Identify which cell holds the provided text, then report its (x, y) central coordinate. 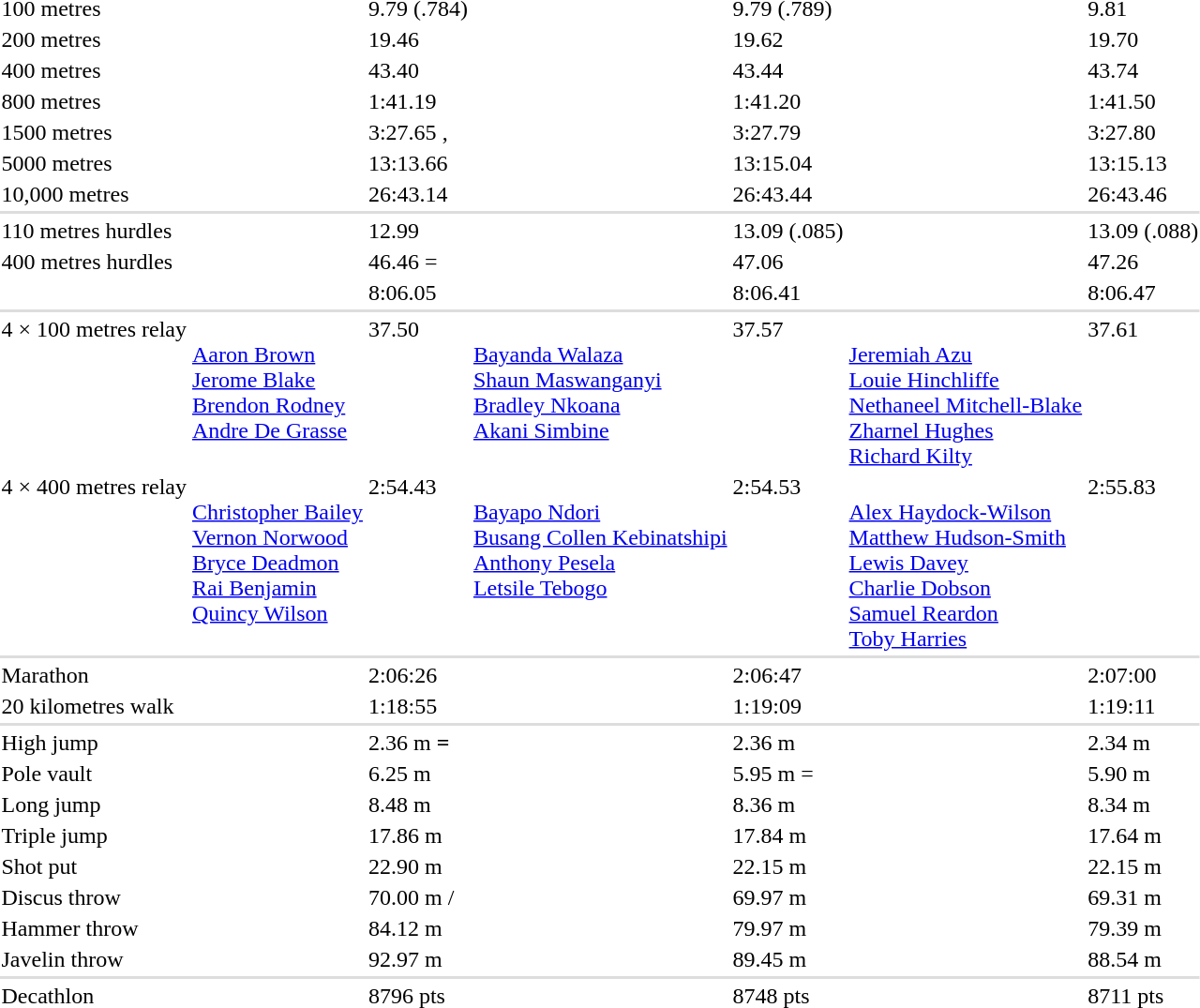
6.25 m (418, 774)
Javelin throw (94, 959)
10,000 metres (94, 194)
Bayapo NdoriBusang Collen KebinatshipiAnthony PeselaLetsile Tebogo (600, 563)
1:18:55 (418, 706)
88.54 m (1144, 959)
400 metres (94, 70)
20 kilometres walk (94, 706)
8.48 m (418, 805)
Long jump (94, 805)
47.26 (1144, 262)
High jump (94, 743)
2.34 m (1144, 743)
5.90 m (1144, 774)
Discus throw (94, 897)
37.57 (787, 392)
Jeremiah AzuLouie HinchliffeNethaneel Mitchell-BlakeZharnel HughesRichard Kilty (966, 392)
2:06:47 (787, 675)
69.31 m (1144, 897)
Bayanda WalazaShaun MaswanganyiBradley NkoanaAkani Simbine (600, 392)
200 metres (94, 39)
13:15.13 (1144, 163)
Hammer throw (94, 928)
2:54.43 (418, 563)
46.46 = (418, 262)
13.09 (.085) (787, 231)
1:19:09 (787, 706)
26:43.44 (787, 194)
79.39 m (1144, 928)
110 metres hurdles (94, 231)
1:41.50 (1144, 101)
5000 metres (94, 163)
17.86 m (418, 835)
8.36 m (787, 805)
800 metres (94, 101)
4 × 100 metres relay (94, 392)
1:41.20 (787, 101)
1500 metres (94, 132)
43.74 (1144, 70)
13:13.66 (418, 163)
2.36 m (787, 743)
400 metres hurdles (94, 262)
8:06.05 (418, 293)
Christopher BaileyVernon NorwoodBryce DeadmonRai Benjamin Quincy Wilson (277, 563)
13:15.04 (787, 163)
1:41.19 (418, 101)
2:54.53 (787, 563)
92.97 m (418, 959)
3:27.65 , (418, 132)
12.99 (418, 231)
13.09 (.088) (1144, 231)
1:19:11 (1144, 706)
37.61 (1144, 392)
17.84 m (787, 835)
19.62 (787, 39)
19.70 (1144, 39)
37.50 (418, 392)
70.00 m / (418, 897)
2:06:26 (418, 675)
79.97 m (787, 928)
2:07:00 (1144, 675)
2:55.83 (1144, 563)
3:27.79 (787, 132)
8:06.47 (1144, 293)
Pole vault (94, 774)
Triple jump (94, 835)
Marathon (94, 675)
84.12 m (418, 928)
8:06.41 (787, 293)
2.36 m = (418, 743)
43.40 (418, 70)
26:43.46 (1144, 194)
47.06 (787, 262)
Aaron BrownJerome BlakeBrendon RodneyAndre De Grasse (277, 392)
5.95 m = (787, 774)
69.97 m (787, 897)
Alex Haydock-WilsonMatthew Hudson-SmithLewis DaveyCharlie DobsonSamuel ReardonToby Harries (966, 563)
Shot put (94, 866)
22.90 m (418, 866)
4 × 400 metres relay (94, 563)
43.44 (787, 70)
3:27.80 (1144, 132)
8.34 m (1144, 805)
26:43.14 (418, 194)
17.64 m (1144, 835)
19.46 (418, 39)
89.45 m (787, 959)
